Locate the cell with the specified text and output its (x, y) center coordinate. 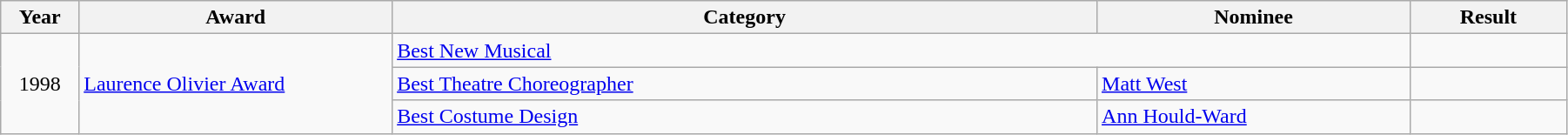
Matt West (1254, 84)
Category (745, 17)
Laurence Olivier Award (236, 84)
1998 (40, 84)
Best Costume Design (745, 117)
Best Theatre Choreographer (745, 84)
Ann Hould-Ward (1254, 117)
Year (40, 17)
Best New Musical (901, 51)
Award (236, 17)
Nominee (1254, 17)
Result (1488, 17)
